Capture the cell that displays the provided text and extract its [X, Y] central coordinate. 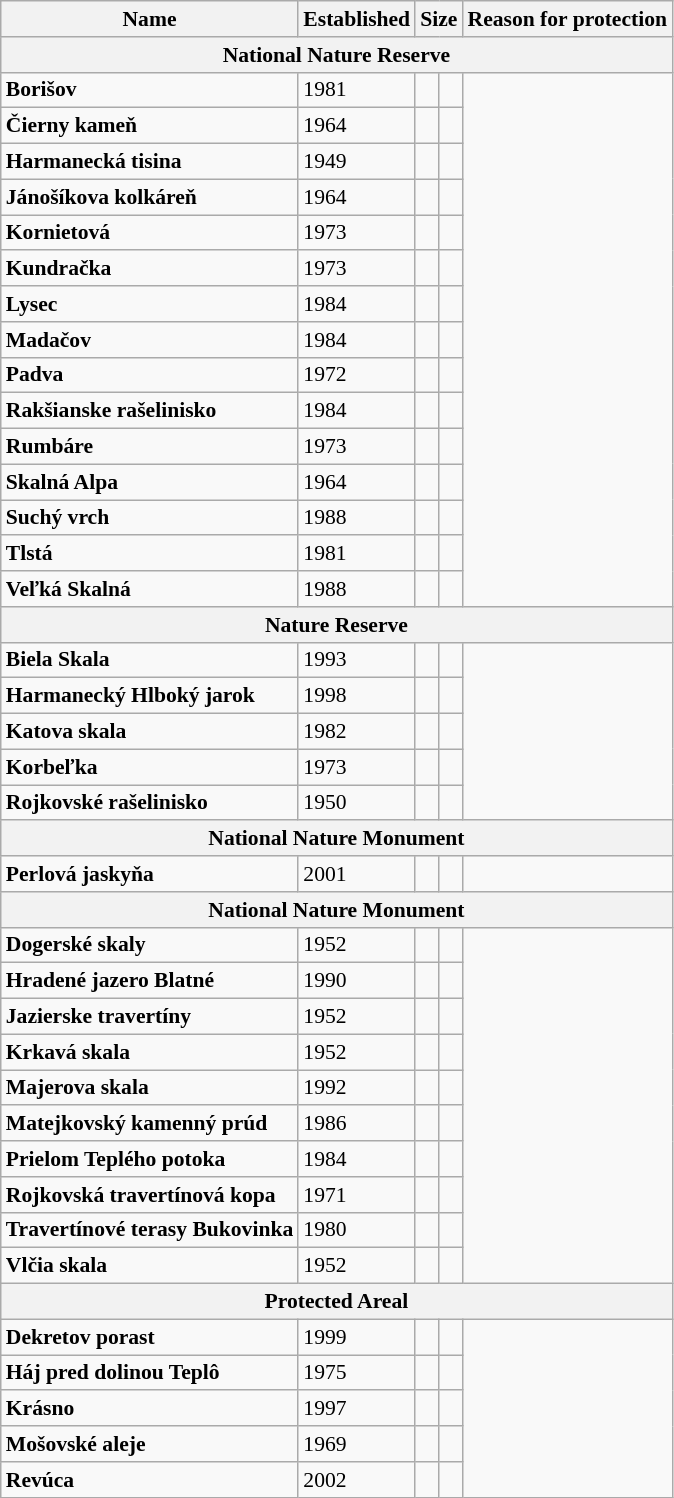
Suchý vrch [150, 518]
Kornietová [150, 233]
Korbeľka [150, 767]
Madačov [150, 340]
Majerova skala [150, 1088]
Rakšianske rašelinisko [150, 411]
Rojkovské rašelinisko [150, 803]
Mošovské aleje [150, 1444]
Size [438, 19]
Skalná Alpa [150, 482]
Dekretov porast [150, 1337]
Rojkovská travertínová kopa [150, 1195]
1980 [356, 1230]
Borišov [150, 90]
Biela Skala [150, 660]
1997 [356, 1409]
Nature Reserve [336, 625]
Reason for protection [567, 19]
Tlstá [150, 554]
1998 [356, 696]
1982 [356, 732]
1975 [356, 1373]
Veľká Skalná [150, 589]
Jazierske travertíny [150, 1017]
Revúca [150, 1480]
Established [356, 19]
Čierny kameň [150, 126]
1999 [356, 1337]
Hradené jazero Blatné [150, 981]
2002 [356, 1480]
1949 [356, 162]
Kundračka [150, 269]
Dogerské skaly [150, 945]
Háj pred dolinou Teplô [150, 1373]
Padva [150, 375]
Lysec [150, 304]
Katova skala [150, 732]
Perlová jaskyňa [150, 874]
1971 [356, 1195]
1950 [356, 803]
Protected Areal [336, 1302]
1986 [356, 1124]
Name [150, 19]
1992 [356, 1088]
Krásno [150, 1409]
Travertínové terasy Bukovinka [150, 1230]
Krkavá skala [150, 1052]
Harmanecký Hlboký jarok [150, 696]
National Nature Reserve [336, 55]
1993 [356, 660]
Harmanecká tisina [150, 162]
Vlčia skala [150, 1266]
Prielom Teplého potoka [150, 1159]
Rumbáre [150, 447]
Matejkovský kamenný prúd [150, 1124]
Jánošíkova kolkáreň [150, 197]
2001 [356, 874]
1990 [356, 981]
1972 [356, 375]
1969 [356, 1444]
